Find where the given text appears and provide that cell's center as (X, Y) coordinate. 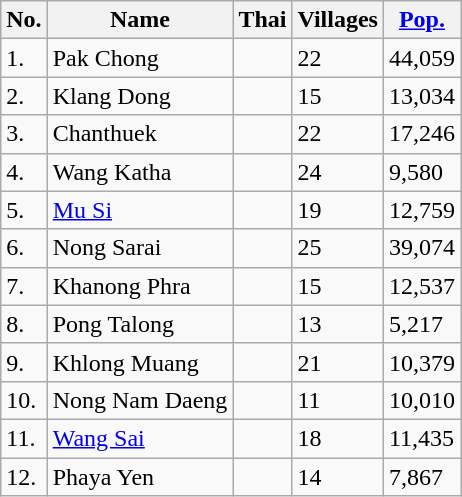
Pak Chong (140, 58)
11 (338, 400)
Phaya Yen (140, 477)
Villages (338, 20)
2. (24, 96)
3. (24, 134)
Khlong Muang (140, 362)
17,246 (422, 134)
Name (140, 20)
12,759 (422, 210)
13 (338, 324)
Chanthuek (140, 134)
Pong Talong (140, 324)
11. (24, 438)
21 (338, 362)
10,010 (422, 400)
7. (24, 286)
Wang Katha (140, 172)
Nong Nam Daeng (140, 400)
25 (338, 248)
18 (338, 438)
1. (24, 58)
12. (24, 477)
7,867 (422, 477)
Khanong Phra (140, 286)
9. (24, 362)
Thai (262, 20)
24 (338, 172)
10. (24, 400)
Wang Sai (140, 438)
Mu Si (140, 210)
10,379 (422, 362)
19 (338, 210)
14 (338, 477)
13,034 (422, 96)
Pop. (422, 20)
39,074 (422, 248)
Nong Sarai (140, 248)
No. (24, 20)
9,580 (422, 172)
44,059 (422, 58)
12,537 (422, 286)
4. (24, 172)
5. (24, 210)
8. (24, 324)
11,435 (422, 438)
5,217 (422, 324)
Klang Dong (140, 96)
6. (24, 248)
